From the cell containing the given text, extract its center point as (x, y) coordinate. 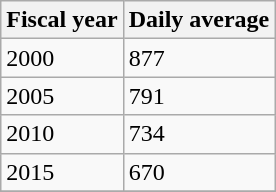
670 (199, 172)
2010 (62, 134)
Fiscal year (62, 20)
2015 (62, 172)
734 (199, 134)
2000 (62, 58)
2005 (62, 96)
877 (199, 58)
Daily average (199, 20)
791 (199, 96)
